Output the [X, Y] coordinate of the center of the cell containing the given text.  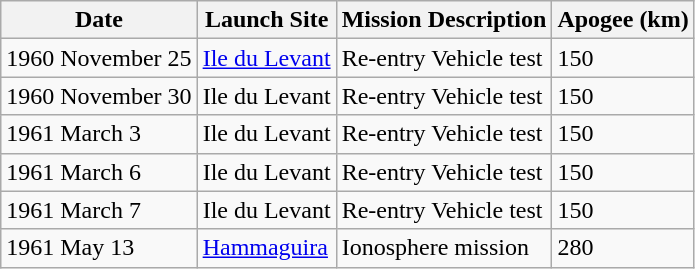
1961 March 7 [99, 210]
1960 November 30 [99, 96]
1961 March 6 [99, 172]
280 [623, 248]
1961 May 13 [99, 248]
Ionosphere mission [444, 248]
Hammaguira [266, 248]
Launch Site [266, 20]
1960 November 25 [99, 58]
1961 March 3 [99, 134]
Mission Description [444, 20]
Date [99, 20]
Apogee (km) [623, 20]
